Detect which cell encompasses the target text, then output its [X, Y] center coordinate. 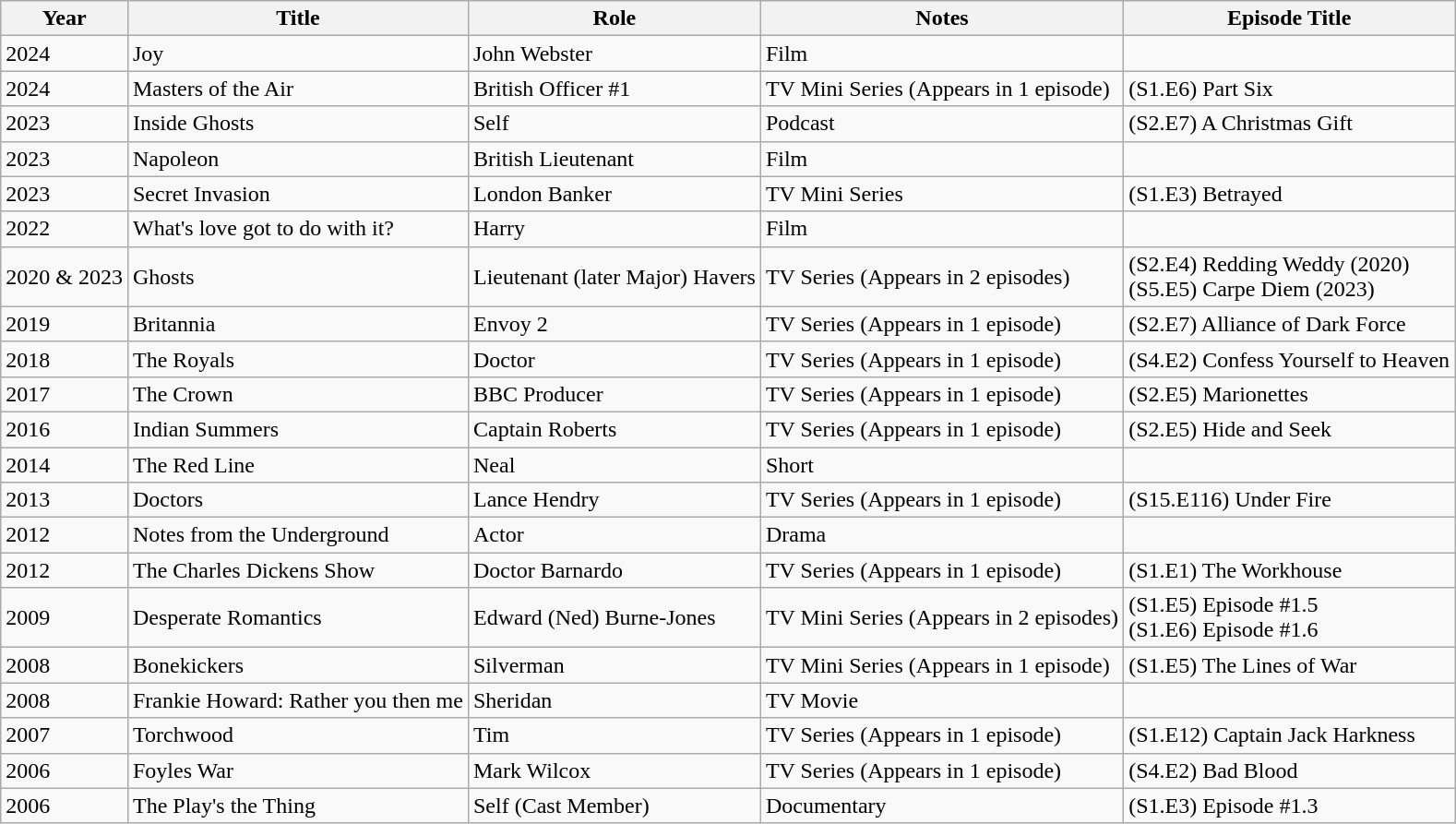
2014 [65, 464]
(S1.E3) Betrayed [1290, 194]
Indian Summers [297, 429]
British Officer #1 [615, 89]
Episode Title [1290, 18]
London Banker [615, 194]
The Charles Dickens Show [297, 570]
TV Series (Appears in 2 episodes) [941, 277]
Britannia [297, 324]
(S1.E5) The Lines of War [1290, 665]
Masters of the Air [297, 89]
Captain Roberts [615, 429]
2017 [65, 394]
Self [615, 124]
The Royals [297, 359]
(S2.E5) Marionettes [1290, 394]
Actor [615, 535]
Documentary [941, 806]
Foyles War [297, 770]
Role [615, 18]
2013 [65, 500]
(S2.E4) Redding Weddy (2020)(S5.E5) Carpe Diem (2023) [1290, 277]
British Lieutenant [615, 159]
TV Movie [941, 700]
2019 [65, 324]
Harry [615, 229]
Ghosts [297, 277]
Notes from the Underground [297, 535]
Frankie Howard: Rather you then me [297, 700]
Joy [297, 54]
(S1.E12) Captain Jack Harkness [1290, 735]
Self (Cast Member) [615, 806]
TV Mini Series (Appears in 2 episodes) [941, 618]
(S4.E2) Bad Blood [1290, 770]
Podcast [941, 124]
2016 [65, 429]
Doctor [615, 359]
John Webster [615, 54]
Lieutenant (later Major) Havers [615, 277]
(S2.E5) Hide and Seek [1290, 429]
2020 & 2023 [65, 277]
(S4.E2) Confess Yourself to Heaven [1290, 359]
What's love got to do with it? [297, 229]
Doctors [297, 500]
Drama [941, 535]
Tim [615, 735]
Sheridan [615, 700]
(S2.E7) Alliance of Dark Force [1290, 324]
TV Mini Series [941, 194]
Lance Hendry [615, 500]
(S2.E7) A Christmas Gift [1290, 124]
Inside Ghosts [297, 124]
Year [65, 18]
Envoy 2 [615, 324]
Torchwood [297, 735]
(S1.E5) Episode #1.5(S1.E6) Episode #1.6 [1290, 618]
Neal [615, 464]
Bonekickers [297, 665]
The Crown [297, 394]
(S15.E116) Under Fire [1290, 500]
(S1.E6) Part Six [1290, 89]
Notes [941, 18]
Edward (Ned) Burne-Jones [615, 618]
BBC Producer [615, 394]
Doctor Barnardo [615, 570]
Napoleon [297, 159]
2009 [65, 618]
The Play's the Thing [297, 806]
2007 [65, 735]
(S1.E3) Episode #1.3 [1290, 806]
Title [297, 18]
The Red Line [297, 464]
Mark Wilcox [615, 770]
2018 [65, 359]
(S1.E1) The Workhouse [1290, 570]
Silverman [615, 665]
Short [941, 464]
Desperate Romantics [297, 618]
Secret Invasion [297, 194]
2022 [65, 229]
